Scan for the cell matching the given text and deliver its (X, Y) coordinate at center. 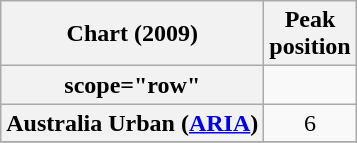
6 (310, 123)
Australia Urban (ARIA) (132, 123)
Peakposition (310, 34)
scope="row" (132, 85)
Chart (2009) (132, 34)
